Scan for the cell matching the given text and deliver its [x, y] coordinate at center. 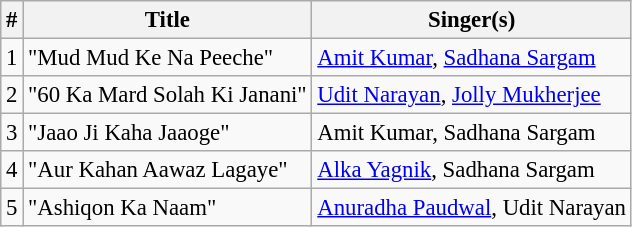
2 [12, 95]
Singer(s) [472, 20]
"60 Ka Mard Solah Ki Janani" [168, 95]
Alka Yagnik, Sadhana Sargam [472, 170]
4 [12, 170]
"Jaao Ji Kaha Jaaoge" [168, 133]
1 [12, 58]
"Aur Kahan Aawaz Lagaye" [168, 170]
3 [12, 133]
"Ashiqon Ka Naam" [168, 208]
Udit Narayan, Jolly Mukherjee [472, 95]
"Mud Mud Ke Na Peeche" [168, 58]
# [12, 20]
Title [168, 20]
Anuradha Paudwal, Udit Narayan [472, 208]
5 [12, 208]
